Provide the [X, Y] coordinate of the cell's center where the given text is located.  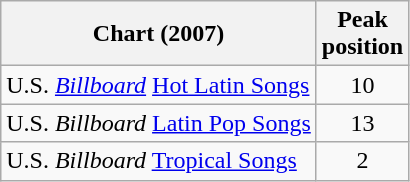
13 [362, 123]
Peakposition [362, 34]
U.S. Billboard Tropical Songs [159, 161]
U.S. Billboard Hot Latin Songs [159, 85]
2 [362, 161]
Chart (2007) [159, 34]
10 [362, 85]
U.S. Billboard Latin Pop Songs [159, 123]
